Determine the [X, Y] coordinate at the center of the cell enclosing the given text.  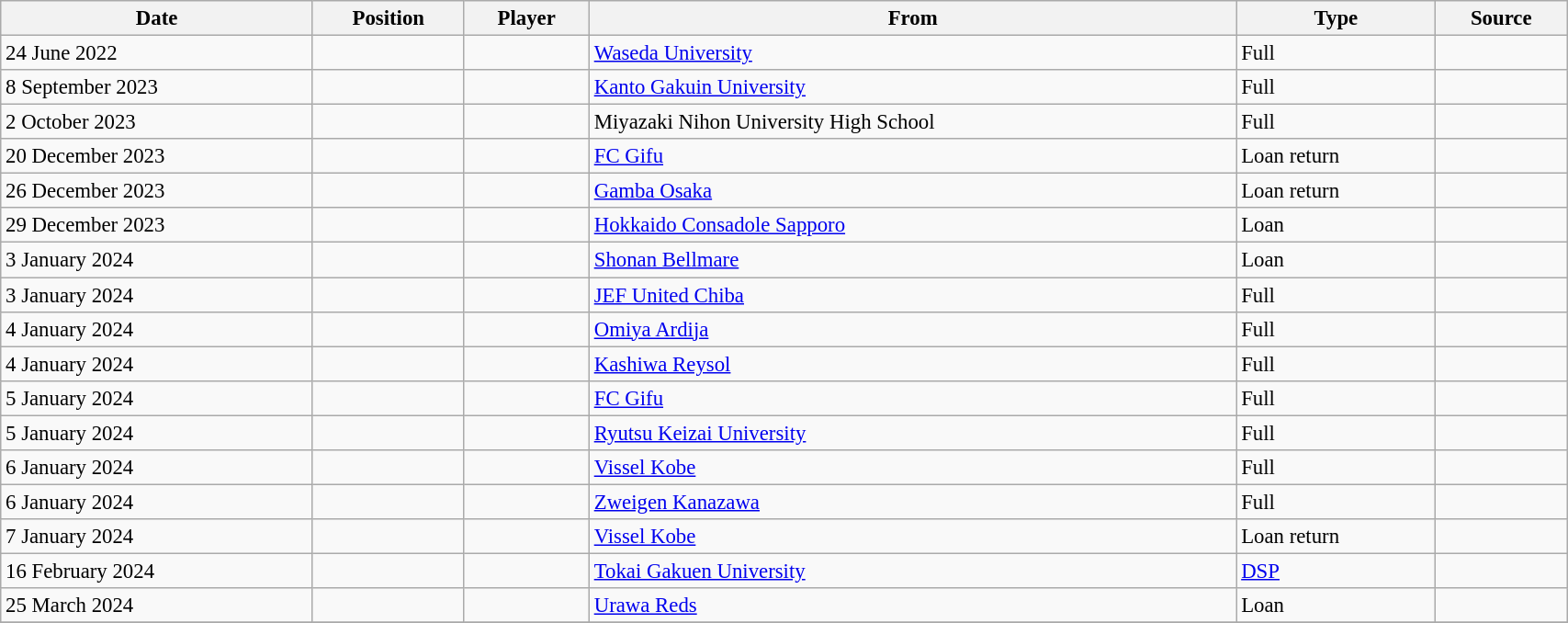
Urawa Reds [912, 606]
JEF United Chiba [912, 295]
Tokai Gakuen University [912, 571]
Date [157, 18]
Gamba Osaka [912, 191]
20 December 2023 [157, 156]
Omiya Ardija [912, 329]
Zweigen Kanazawa [912, 502]
26 December 2023 [157, 191]
24 June 2022 [157, 53]
Kashiwa Reysol [912, 364]
8 September 2023 [157, 87]
Kanto Gakuin University [912, 87]
2 October 2023 [157, 122]
Shonan Bellmare [912, 260]
Waseda University [912, 53]
7 January 2024 [157, 537]
Hokkaido Consadole Sapporo [912, 225]
Miyazaki Nihon University High School [912, 122]
16 February 2024 [157, 571]
29 December 2023 [157, 225]
25 March 2024 [157, 606]
Type [1336, 18]
Source [1501, 18]
Position [388, 18]
From [912, 18]
DSP [1336, 571]
Ryutsu Keizai University [912, 433]
Player [526, 18]
